Search for the cell housing the specified text and yield its [x, y] center coordinate. 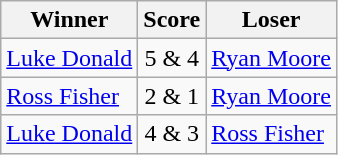
4 & 3 [172, 134]
Winner [70, 20]
Loser [272, 20]
5 & 4 [172, 58]
2 & 1 [172, 96]
Score [172, 20]
